Search for the cell housing the specified text and yield its (x, y) center coordinate. 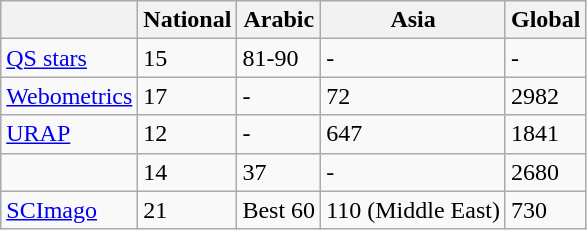
1841 (545, 134)
QS stars (70, 58)
Asia (414, 20)
14 (188, 172)
15 (188, 58)
Webometrics (70, 96)
730 (545, 210)
2982 (545, 96)
URAP (70, 134)
37 (279, 172)
72 (414, 96)
21 (188, 210)
Global (545, 20)
2680 (545, 172)
12 (188, 134)
Best 60 (279, 210)
17 (188, 96)
SCImago (70, 210)
National (188, 20)
Arabic (279, 20)
647 (414, 134)
81-90 (279, 58)
110 (Middle East) (414, 210)
